For the text-containing cell, return its midpoint in (x, y) coordinate format. 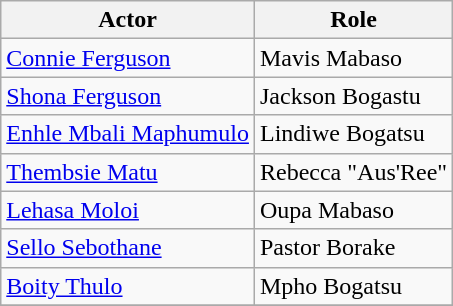
Jackson Bogastu (353, 96)
Lehasa Moloi (128, 210)
Sello Sebothane (128, 248)
Oupa Mabaso (353, 210)
Actor (128, 20)
Mpho Bogatsu (353, 286)
Lindiwe Bogatsu (353, 134)
Mavis Mabaso (353, 58)
Boity Thulo (128, 286)
Thembsie Matu (128, 172)
Enhle Mbali Maphumulo (128, 134)
Role (353, 20)
Pastor Borake (353, 248)
Connie Ferguson (128, 58)
Shona Ferguson (128, 96)
Rebecca "Aus'Ree" (353, 172)
